Capture the cell that displays the provided text and extract its (x, y) central coordinate. 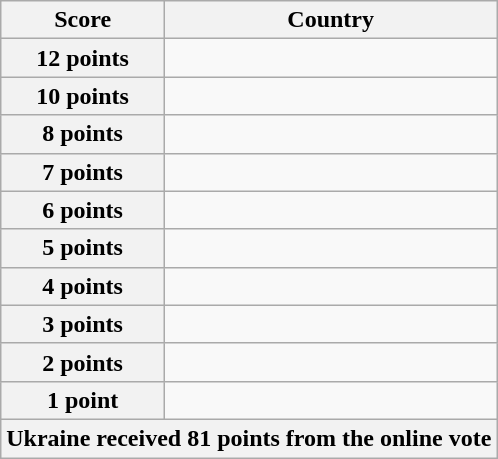
4 points (83, 286)
5 points (83, 248)
1 point (83, 400)
8 points (83, 134)
10 points (83, 96)
7 points (83, 172)
Ukraine received 81 points from the online vote (249, 438)
12 points (83, 58)
Country (330, 20)
Score (83, 20)
2 points (83, 362)
6 points (83, 210)
3 points (83, 324)
